Return [X, Y] of the center of cell containing provided text 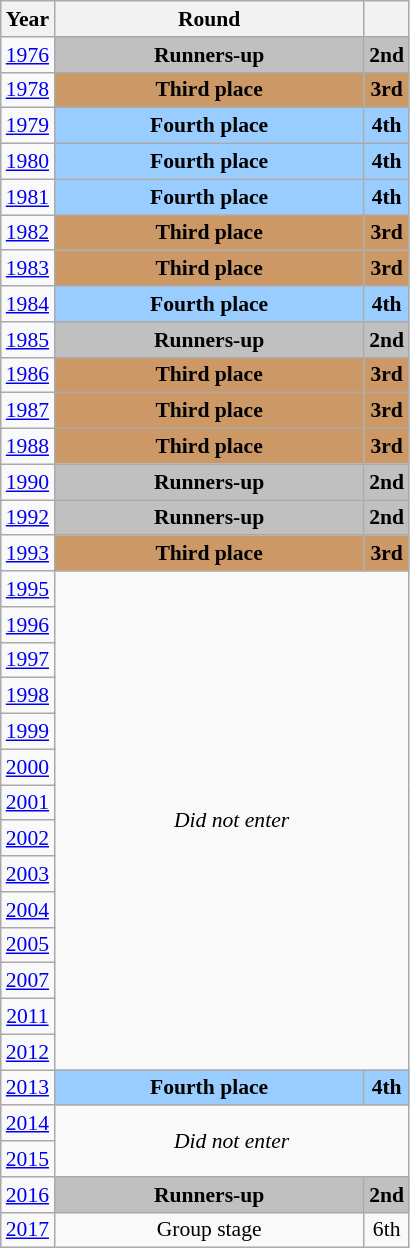
1993 [28, 554]
1990 [28, 482]
Round [209, 19]
6th [386, 1230]
2000 [28, 767]
1986 [28, 375]
2001 [28, 803]
1996 [28, 625]
2013 [28, 1088]
2011 [28, 1017]
Year [28, 19]
1988 [28, 447]
2003 [28, 874]
1980 [28, 162]
1997 [28, 660]
1985 [28, 340]
1987 [28, 411]
2005 [28, 945]
1979 [28, 126]
Group stage [209, 1230]
1995 [28, 589]
1983 [28, 269]
1992 [28, 518]
1982 [28, 233]
2016 [28, 1195]
2002 [28, 839]
1999 [28, 732]
1978 [28, 90]
2004 [28, 910]
1998 [28, 696]
1976 [28, 55]
2014 [28, 1124]
1981 [28, 197]
2015 [28, 1159]
2017 [28, 1230]
2012 [28, 1052]
1984 [28, 304]
2007 [28, 981]
